Extract the (x, y) coordinate from the center of the cell holding the provided text.  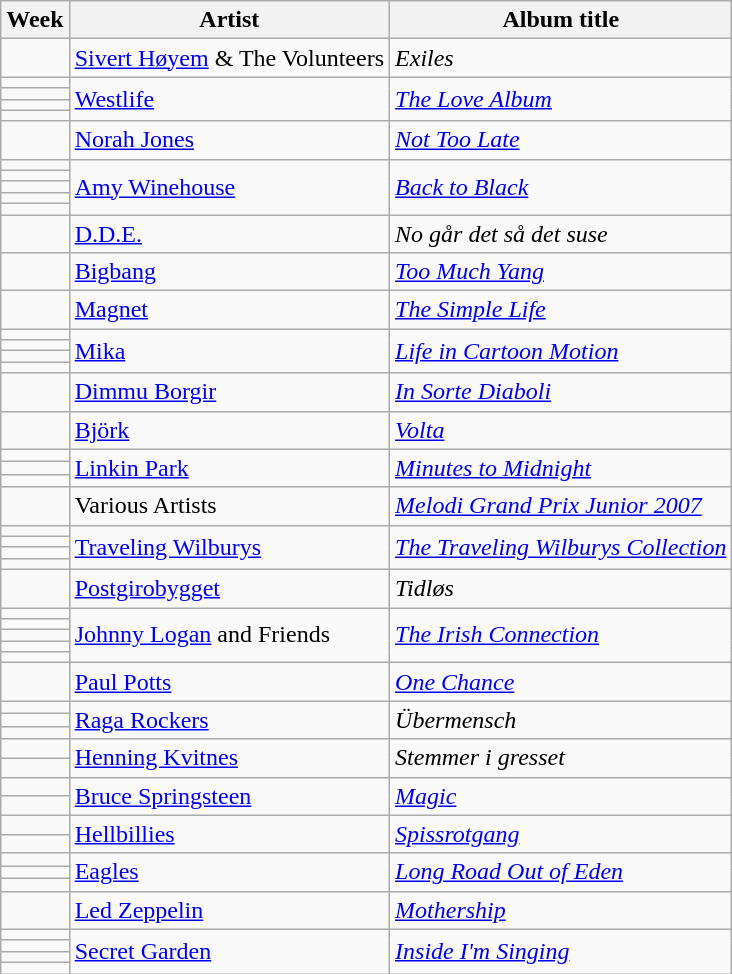
Melodi Grand Prix Junior 2007 (561, 506)
Spissrotgang (561, 834)
Postgirobygget (229, 588)
Hellbillies (229, 834)
In Sorte Diaboli (561, 392)
Sivert Høyem & The Volunteers (229, 58)
Raga Rockers (229, 720)
Magic (561, 796)
Mika (229, 351)
Traveling Wilburys (229, 547)
Magnet (229, 310)
Henning Kvitnes (229, 758)
Minutes to Midnight (561, 468)
Too Much Yang (561, 272)
Led Zeppelin (229, 910)
Various Artists (229, 506)
Mothership (561, 910)
Long Road Out of Eden (561, 872)
Artist (229, 20)
Björk (229, 430)
One Chance (561, 682)
The Traveling Wilburys Collection (561, 547)
Amy Winehouse (229, 186)
No går det så det suse (561, 233)
The Love Album (561, 99)
Bigbang (229, 272)
Eagles (229, 872)
Stemmer i gresset (561, 758)
The Simple Life (561, 310)
Secret Garden (229, 951)
Linkin Park (229, 468)
Back to Black (561, 186)
Paul Potts (229, 682)
The Irish Connection (561, 636)
Bruce Springsteen (229, 796)
Life in Cartoon Motion (561, 351)
Inside I'm Singing (561, 951)
Week (35, 20)
Dimmu Borgir (229, 392)
Exiles (561, 58)
D.D.E. (229, 233)
Westlife (229, 99)
Volta (561, 430)
Tidløs (561, 588)
Not Too Late (561, 140)
Norah Jones (229, 140)
Übermensch (561, 720)
Johnny Logan and Friends (229, 636)
Album title (561, 20)
